Return (x, y) of the center of cell containing provided text 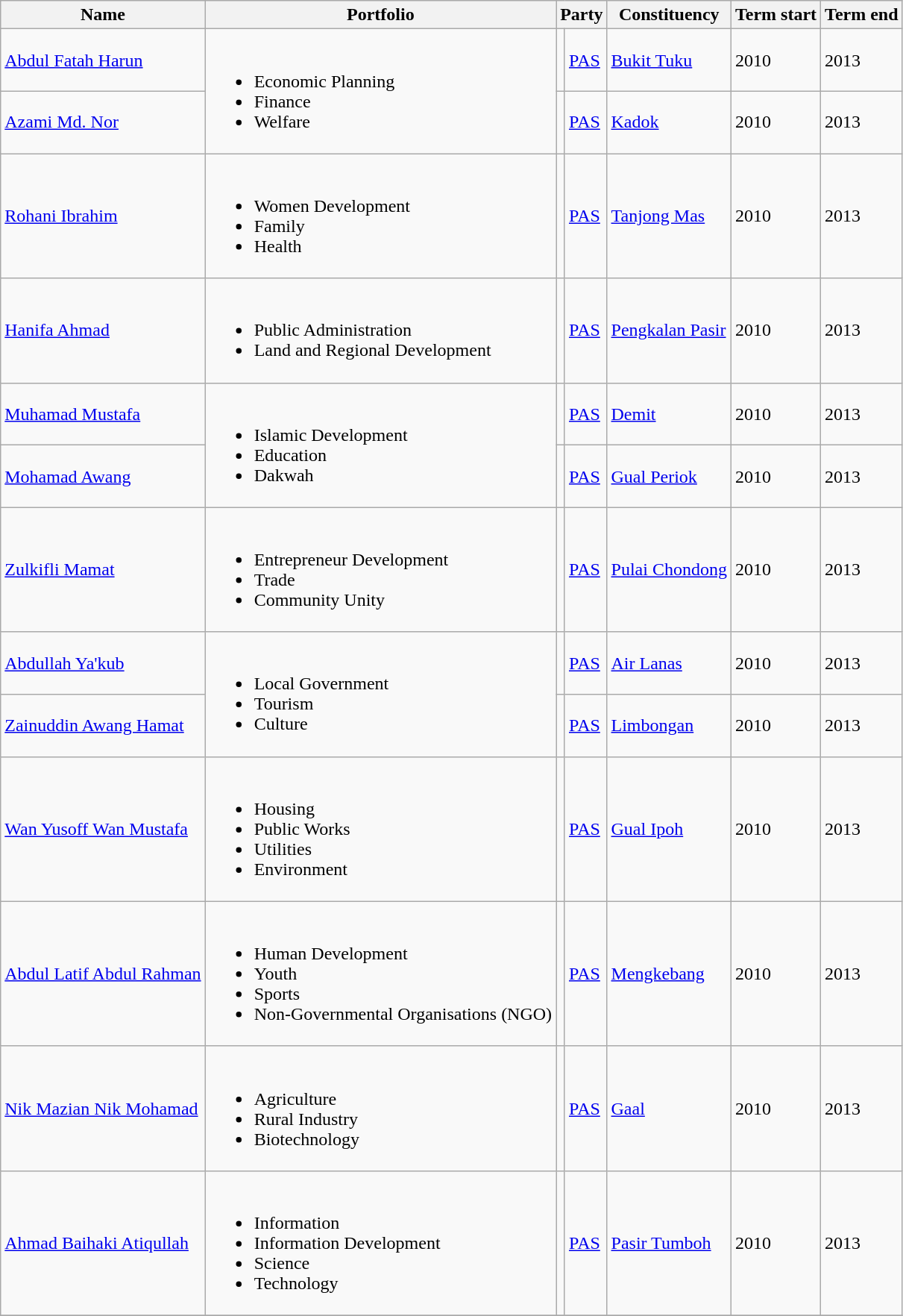
Abdul Fatah Harun (103, 60)
Gual Ipoh (669, 829)
Bukit Tuku (669, 60)
Party (582, 15)
Ahmad Baihaki Atiqullah (103, 1243)
Islamic DevelopmentEducationDakwah (380, 445)
Gual Periok (669, 477)
Public AdministrationLand and Regional Development (380, 330)
Air Lanas (669, 663)
Demit (669, 414)
Pasir Tumboh (669, 1243)
Entrepreneur DevelopmentTradeCommunity Unity (380, 570)
Term start (775, 15)
Rohani Ibrahim (103, 216)
Mohamad Awang (103, 477)
Pengkalan Pasir (669, 330)
Constituency (669, 15)
Limbongan (669, 726)
Nik Mazian Nik Mohamad (103, 1109)
Economic PlanningFinanceWelfare (380, 91)
Name (103, 15)
Gaal (669, 1109)
InformationInformation DevelopmentScienceTechnology (380, 1243)
Women DevelopmentFamilyHealth (380, 216)
Kadok (669, 122)
Human DevelopmentYouthSportsNon-Governmental Organisations (NGO) (380, 974)
Mengkebang (669, 974)
HousingPublic WorksUtilitiesEnvironment (380, 829)
Term end (862, 15)
Wan Yusoff Wan Mustafa (103, 829)
AgricultureRural IndustryBiotechnology (380, 1109)
Azami Md. Nor (103, 122)
Zulkifli Mamat (103, 570)
Abdullah Ya'kub (103, 663)
Muhamad Mustafa (103, 414)
Abdul Latif Abdul Rahman (103, 974)
Tanjong Mas (669, 216)
Zainuddin Awang Hamat (103, 726)
Hanifa Ahmad (103, 330)
Local GovernmentTourismCulture (380, 694)
Pulai Chondong (669, 570)
Portfolio (380, 15)
